Search for the cell housing the specified text and yield its [X, Y] center coordinate. 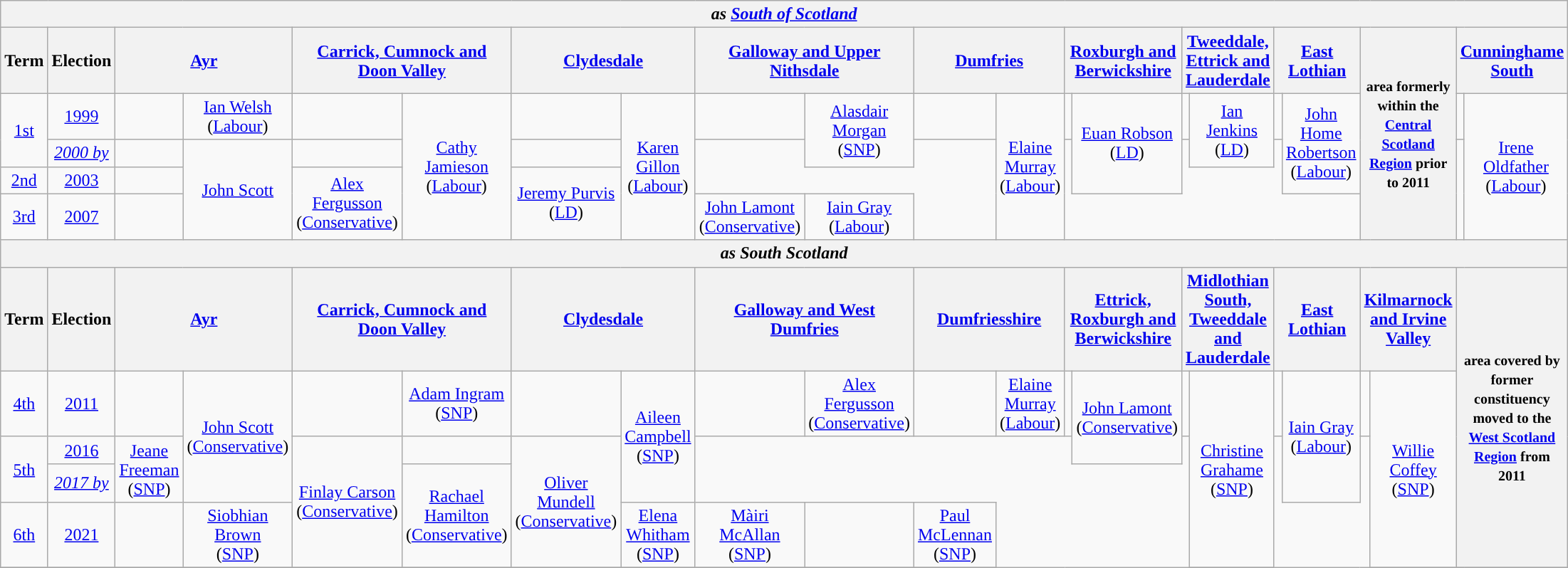
2007 [81, 216]
3rd [24, 216]
6th [24, 535]
Midlothian South, Tweeddale and Lauderdale [1228, 319]
Cunninghame South [1512, 61]
Irene Oldfather(Labour) [1515, 167]
Màiri McAllan(SNP) [750, 535]
2011 [81, 404]
as South of Scotland [785, 14]
Willie Coffey(SNP) [1413, 469]
Rachael Hamilton(Conservative) [456, 515]
John Home Robertson(Labour) [1321, 144]
Finlay Carson(Conservative) [347, 502]
Christine Grahame(SNP) [1232, 469]
2017 by [81, 483]
Jeremy Purvis(LD) [566, 204]
2000 by [81, 153]
2003 [81, 180]
Elena Whitham(SNP) [658, 535]
as South Scotland [785, 253]
Ian Jenkins(LD) [1232, 130]
2nd [24, 180]
area formerly within the Central Scotland Region prior to 2011 [1408, 134]
Paul McLennan(SNP) [954, 535]
1st [24, 130]
John Scott [238, 189]
Roxburgh and Berwickshire [1124, 61]
Ettrick, Roxburgh and Berwickshire [1124, 319]
Galloway and Upper Nithsdale [805, 61]
area covered by former constituency moved to the West Scotland Region from 2011 [1512, 417]
Dumfriesshire [988, 319]
4th [24, 404]
Adam Ingram(SNP) [456, 404]
2021 [81, 535]
Cathy Jamieson(Labour) [456, 167]
Dumfries [988, 61]
Aileen Campbell(SNP) [658, 436]
Ian Welsh(Labour) [238, 117]
Alasdair Morgan(SNP) [859, 130]
Karen Gillon(Labour) [658, 167]
Oliver Mundell(Conservative) [566, 502]
2016 [81, 450]
Euan Robson(LD) [1127, 144]
Tweeddale, Ettrick and Lauderdale [1228, 61]
5th [24, 469]
1999 [81, 117]
Galloway and West Dumfries [805, 319]
Jeane Freeman(SNP) [150, 469]
Kilmarnock and Irvine Valley [1408, 319]
Siobhian Brown(SNP) [238, 535]
John Scott(Conservative) [238, 436]
